Return (X, Y) of the center of cell containing provided text 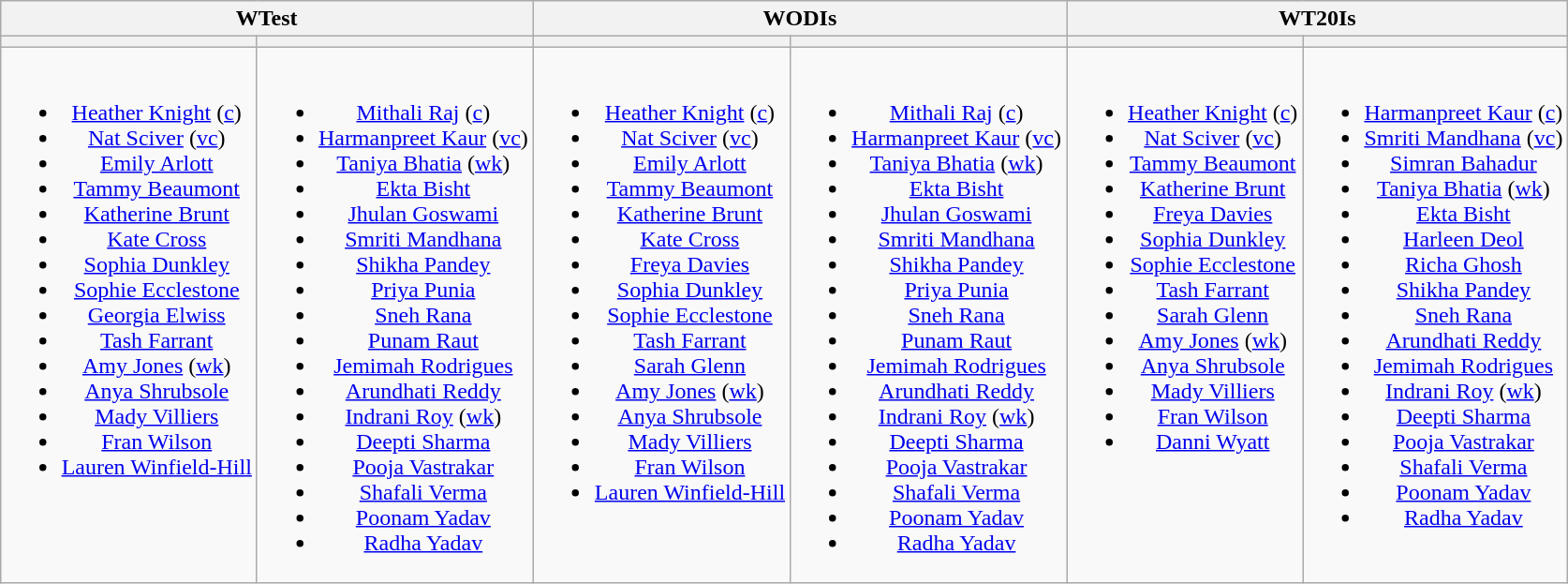
WODIs (800, 19)
WTest (266, 19)
WT20Is (1317, 19)
